Scan for the cell matching the given text and deliver its (X, Y) coordinate at center. 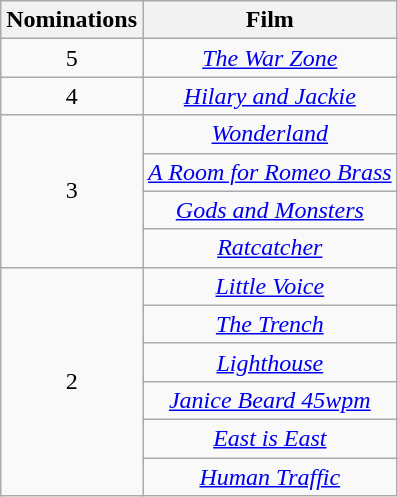
The Trench (270, 324)
Human Traffic (270, 477)
2 (72, 381)
Nominations (72, 20)
Wonderland (270, 134)
The War Zone (270, 58)
East is East (270, 438)
Film (270, 20)
5 (72, 58)
4 (72, 96)
Little Voice (270, 286)
Janice Beard 45wpm (270, 400)
Lighthouse (270, 362)
Ratcatcher (270, 248)
3 (72, 191)
Hilary and Jackie (270, 96)
A Room for Romeo Brass (270, 172)
Gods and Monsters (270, 210)
